Search for the cell housing the specified text and yield its [X, Y] center coordinate. 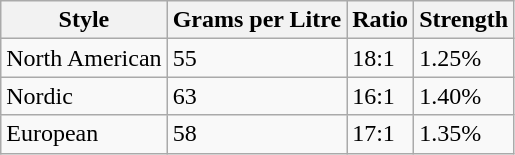
European [84, 134]
18:1 [380, 58]
58 [256, 134]
North American [84, 58]
Strength [464, 20]
55 [256, 58]
Grams per Litre [256, 20]
16:1 [380, 96]
17:1 [380, 134]
63 [256, 96]
1.40% [464, 96]
Ratio [380, 20]
1.25% [464, 58]
Nordic [84, 96]
1.35% [464, 134]
Style [84, 20]
